Provide the (x, y) coordinate of the cell's center where the given text is located.  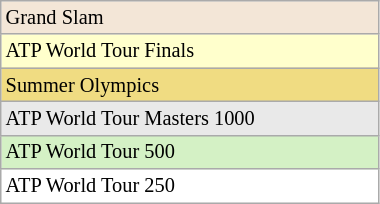
ATP World Tour 250 (190, 186)
ATP World Tour Masters 1000 (190, 118)
ATP World Tour 500 (190, 152)
Grand Slam (190, 17)
Summer Olympics (190, 85)
ATP World Tour Finals (190, 51)
